Locate the cell with the specified text and output its [X, Y] center coordinate. 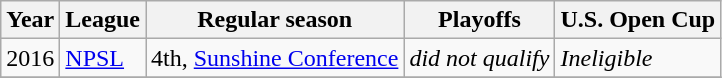
Regular season [275, 20]
Ineligible [638, 58]
Year [30, 20]
Playoffs [480, 20]
4th, Sunshine Conference [275, 58]
U.S. Open Cup [638, 20]
2016 [30, 58]
did not qualify [480, 58]
League [103, 20]
NPSL [103, 58]
